Determine the (x, y) coordinate at the center of the cell enclosing the given text.  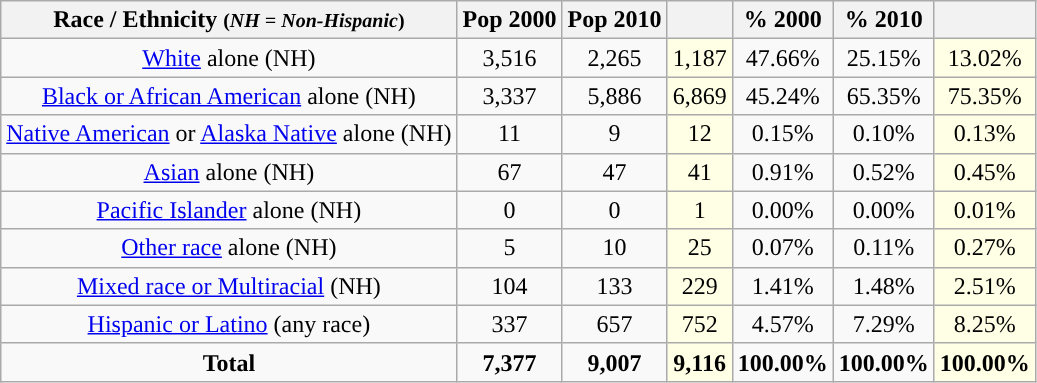
Race / Ethnicity (NH = Non-Hispanic) (229, 20)
45.24% (782, 96)
752 (700, 324)
Asian alone (NH) (229, 172)
1,187 (700, 58)
0.10% (884, 134)
133 (614, 286)
4.57% (782, 324)
47 (614, 172)
0.91% (782, 172)
% 2000 (782, 20)
1.48% (884, 286)
0.13% (984, 134)
0.27% (984, 248)
9,007 (614, 362)
337 (510, 324)
47.66% (782, 58)
Black or African American alone (NH) (229, 96)
% 2010 (884, 20)
2.51% (984, 286)
9 (614, 134)
657 (614, 324)
Hispanic or Latino (any race) (229, 324)
Pacific Islander alone (NH) (229, 210)
7,377 (510, 362)
Mixed race or Multiracial (NH) (229, 286)
3,337 (510, 96)
12 (700, 134)
Total (229, 362)
65.35% (884, 96)
229 (700, 286)
67 (510, 172)
75.35% (984, 96)
1 (700, 210)
2,265 (614, 58)
0.52% (884, 172)
5 (510, 248)
6,869 (700, 96)
41 (700, 172)
White alone (NH) (229, 58)
13.02% (984, 58)
0.01% (984, 210)
Pop 2010 (614, 20)
10 (614, 248)
0.11% (884, 248)
25 (700, 248)
7.29% (884, 324)
Other race alone (NH) (229, 248)
Pop 2000 (510, 20)
1.41% (782, 286)
25.15% (884, 58)
8.25% (984, 324)
3,516 (510, 58)
104 (510, 286)
0.45% (984, 172)
11 (510, 134)
0.07% (782, 248)
0.15% (782, 134)
Native American or Alaska Native alone (NH) (229, 134)
5,886 (614, 96)
9,116 (700, 362)
